From the cell containing the given text, extract its center point as [X, Y] coordinate. 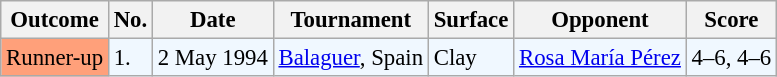
1. [130, 58]
Opponent [600, 20]
No. [130, 20]
Surface [470, 20]
Date [212, 20]
Balaguer, Spain [350, 58]
Score [731, 20]
Rosa María Pérez [600, 58]
Runner-up [55, 58]
Tournament [350, 20]
4–6, 4–6 [731, 58]
2 May 1994 [212, 58]
Clay [470, 58]
Outcome [55, 20]
